Extract the (X, Y) coordinate from the center of the cell holding the provided text.  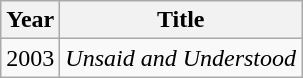
Year (30, 20)
2003 (30, 58)
Unsaid and Understood (181, 58)
Title (181, 20)
